Provide the (X, Y) coordinate of the cell's center where the given text is located.  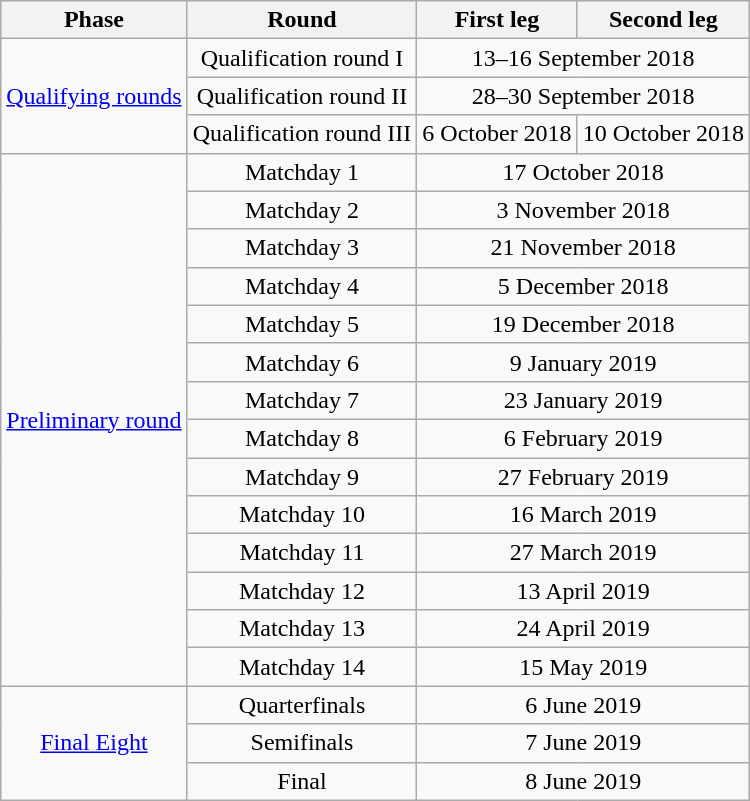
Qualification round I (302, 58)
23 January 2019 (584, 400)
13 April 2019 (584, 591)
10 October 2018 (663, 134)
3 November 2018 (584, 210)
Matchday 2 (302, 210)
First leg (497, 20)
Round (302, 20)
Semifinals (302, 743)
27 March 2019 (584, 553)
19 December 2018 (584, 324)
Second leg (663, 20)
Preliminary round (94, 420)
5 December 2018 (584, 286)
21 November 2018 (584, 248)
Final (302, 781)
Matchday 5 (302, 324)
Quarterfinals (302, 705)
Matchday 1 (302, 172)
Qualification round III (302, 134)
16 March 2019 (584, 515)
Qualification round II (302, 96)
9 January 2019 (584, 362)
Matchday 12 (302, 591)
6 February 2019 (584, 438)
6 June 2019 (584, 705)
Matchday 3 (302, 248)
Matchday 9 (302, 477)
7 June 2019 (584, 743)
17 October 2018 (584, 172)
Qualifying rounds (94, 96)
6 October 2018 (497, 134)
15 May 2019 (584, 667)
Matchday 11 (302, 553)
13–16 September 2018 (584, 58)
Matchday 4 (302, 286)
Matchday 13 (302, 629)
Matchday 8 (302, 438)
Final Eight (94, 743)
Matchday 10 (302, 515)
Matchday 14 (302, 667)
24 April 2019 (584, 629)
Phase (94, 20)
Matchday 7 (302, 400)
28–30 September 2018 (584, 96)
27 February 2019 (584, 477)
Matchday 6 (302, 362)
8 June 2019 (584, 781)
